Search for the cell housing the specified text and yield its (X, Y) center coordinate. 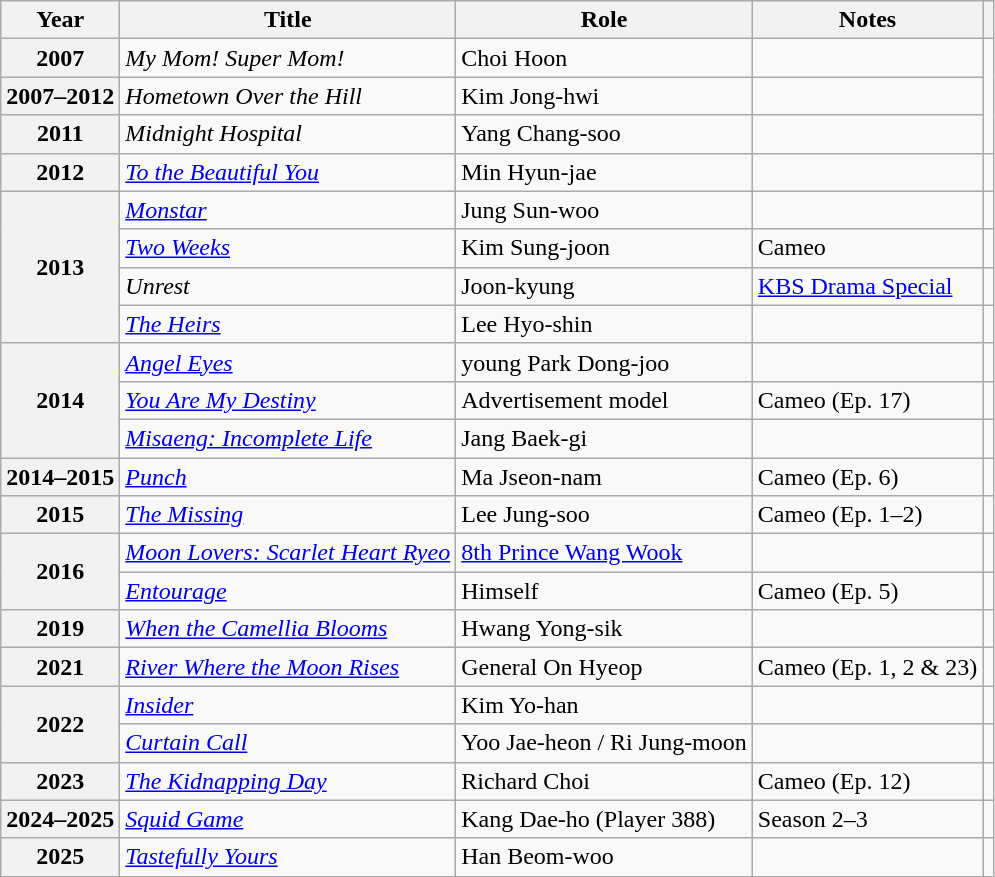
The Missing (288, 515)
Year (60, 20)
Yoo Jae-heon / Ri Jung-moon (604, 743)
Min Hyun-jae (604, 172)
Tastefully Yours (288, 857)
Role (604, 20)
Cameo (Ep. 6) (867, 477)
2013 (60, 267)
Moon Lovers: Scarlet Heart Ryeo (288, 553)
River Where the Moon Rises (288, 667)
Season 2–3 (867, 819)
Kim Sung-joon (604, 248)
General On Hyeop (604, 667)
Insider (288, 705)
2021 (60, 667)
Advertisement model (604, 400)
Ma Jseon-nam (604, 477)
Jang Baek-gi (604, 438)
Notes (867, 20)
Squid Game (288, 819)
Angel Eyes (288, 362)
Lee Hyo-shin (604, 324)
2016 (60, 572)
Richard Choi (604, 781)
2012 (60, 172)
To the Beautiful You (288, 172)
young Park Dong-joo (604, 362)
Hwang Yong-sik (604, 629)
Curtain Call (288, 743)
2022 (60, 724)
Punch (288, 477)
The Heirs (288, 324)
When the Camellia Blooms (288, 629)
2011 (60, 134)
You Are My Destiny (288, 400)
2007 (60, 58)
Entourage (288, 591)
2023 (60, 781)
2014–2015 (60, 477)
2019 (60, 629)
Kang Dae-ho (Player 388) (604, 819)
Cameo (Ep. 5) (867, 591)
Himself (604, 591)
Joon-kyung (604, 286)
2025 (60, 857)
Hometown Over the Hill (288, 96)
Cameo (Ep. 17) (867, 400)
Cameo (Ep. 1, 2 & 23) (867, 667)
Yang Chang-soo (604, 134)
Title (288, 20)
Two Weeks (288, 248)
2007–2012 (60, 96)
The Kidnapping Day (288, 781)
KBS Drama Special (867, 286)
Kim Jong-hwi (604, 96)
Monstar (288, 210)
2015 (60, 515)
Cameo (Ep. 12) (867, 781)
Cameo (867, 248)
Han Beom-woo (604, 857)
Misaeng: Incomplete Life (288, 438)
Lee Jung-soo (604, 515)
2024–2025 (60, 819)
8th Prince Wang Wook (604, 553)
Cameo (Ep. 1–2) (867, 515)
Jung Sun-woo (604, 210)
Midnight Hospital (288, 134)
Choi Hoon (604, 58)
My Mom! Super Mom! (288, 58)
Unrest (288, 286)
2014 (60, 400)
Kim Yo-han (604, 705)
